Provide the [X, Y] coordinate of the cell's center where the given text is located.  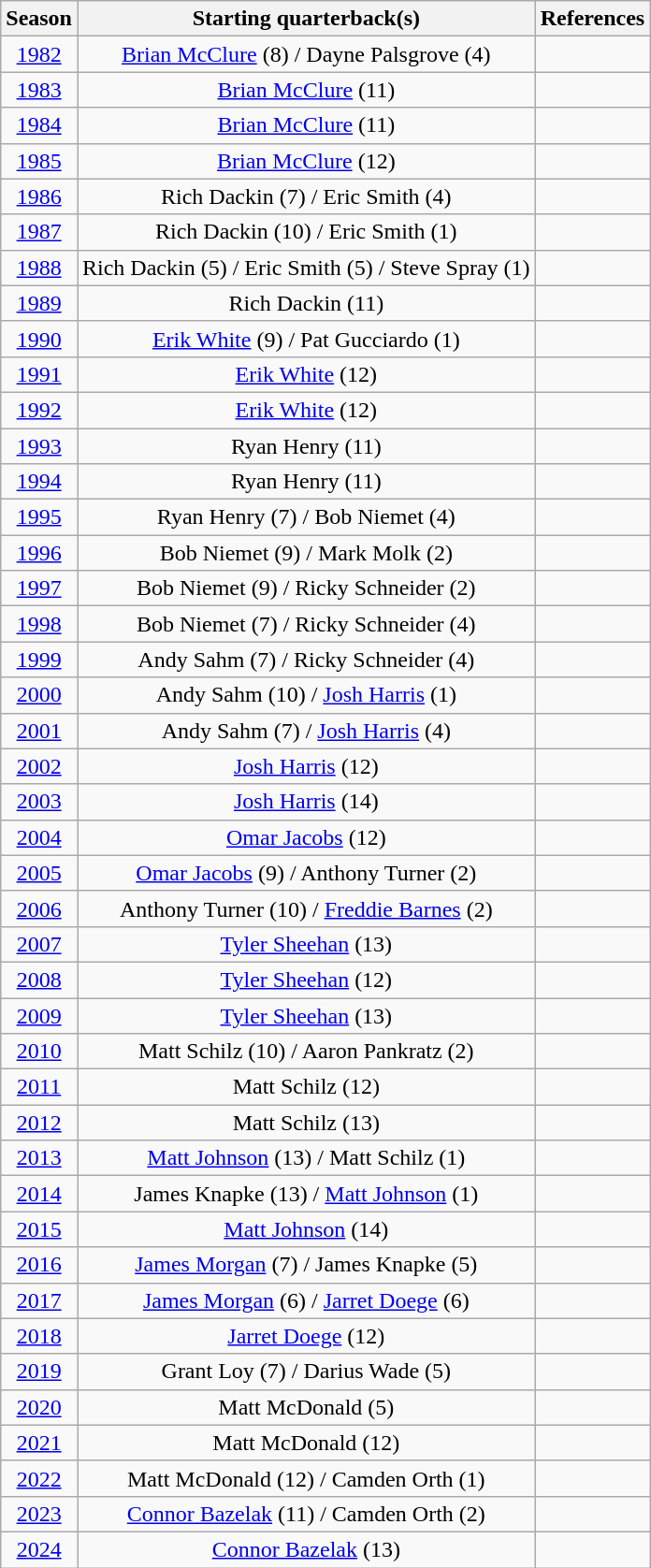
1989 [39, 303]
Rich Dackin (11) [306, 303]
Andy Sahm (7) / Josh Harris (4) [306, 731]
1983 [39, 90]
Rich Dackin (10) / Eric Smith (1) [306, 232]
Tyler Sheehan (12) [306, 980]
2022 [39, 1478]
2006 [39, 908]
1984 [39, 125]
1982 [39, 54]
1993 [39, 446]
Omar Jacobs (9) / Anthony Turner (2) [306, 873]
James Knapke (13) / Matt Johnson (1) [306, 1194]
Matt Schilz (10) / Aaron Pankratz (2) [306, 1052]
Omar Jacobs (12) [306, 837]
1995 [39, 517]
Andy Sahm (10) / Josh Harris (1) [306, 695]
1994 [39, 482]
2013 [39, 1158]
Starting quarterback(s) [306, 19]
Rich Dackin (5) / Eric Smith (5) / Steve Spray (1) [306, 268]
2023 [39, 1514]
1986 [39, 196]
2020 [39, 1407]
Grant Loy (7) / Darius Wade (5) [306, 1372]
Matt Schilz (12) [306, 1087]
1996 [39, 553]
2002 [39, 766]
Erik White (9) / Pat Gucciardo (1) [306, 339]
2024 [39, 1549]
Bob Niemet (7) / Ricky Schneider (4) [306, 624]
2000 [39, 695]
2003 [39, 802]
Matt Johnson (13) / Matt Schilz (1) [306, 1158]
2015 [39, 1229]
1998 [39, 624]
Matt Johnson (14) [306, 1229]
Josh Harris (14) [306, 802]
Matt Schilz (13) [306, 1123]
2010 [39, 1052]
Matt McDonald (5) [306, 1407]
1985 [39, 161]
Brian McClure (8) / Dayne Palsgrove (4) [306, 54]
2008 [39, 980]
1988 [39, 268]
Connor Bazelak (11) / Camden Orth (2) [306, 1514]
Ryan Henry (7) / Bob Niemet (4) [306, 517]
Matt McDonald (12) / Camden Orth (1) [306, 1478]
Anthony Turner (10) / Freddie Barnes (2) [306, 908]
James Morgan (7) / James Knapke (5) [306, 1265]
References [593, 19]
2014 [39, 1194]
2017 [39, 1300]
2001 [39, 731]
Andy Sahm (7) / Ricky Schneider (4) [306, 660]
Bob Niemet (9) / Mark Molk (2) [306, 553]
Connor Bazelak (13) [306, 1549]
1999 [39, 660]
Jarret Doege (12) [306, 1336]
1991 [39, 374]
2016 [39, 1265]
2018 [39, 1336]
2019 [39, 1372]
Matt McDonald (12) [306, 1443]
Season [39, 19]
Josh Harris (12) [306, 766]
2007 [39, 944]
1990 [39, 339]
2004 [39, 837]
2021 [39, 1443]
2009 [39, 1015]
Brian McClure (12) [306, 161]
Rich Dackin (7) / Eric Smith (4) [306, 196]
Bob Niemet (9) / Ricky Schneider (2) [306, 588]
2011 [39, 1087]
1992 [39, 410]
1997 [39, 588]
1987 [39, 232]
James Morgan (6) / Jarret Doege (6) [306, 1300]
2005 [39, 873]
2012 [39, 1123]
